From the cell containing the given text, extract its center point as (X, Y) coordinate. 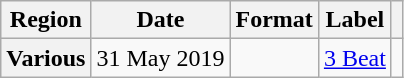
3 Beat (354, 58)
Label (354, 20)
Various (46, 58)
Format (274, 20)
Date (160, 20)
31 May 2019 (160, 58)
Region (46, 20)
